For the text-containing cell, return its midpoint in [X, Y] coordinate format. 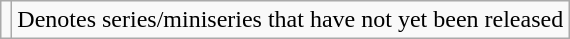
Denotes series/miniseries that have not yet been released [290, 20]
